Find where the given text appears and provide that cell's center as [X, Y] coordinate. 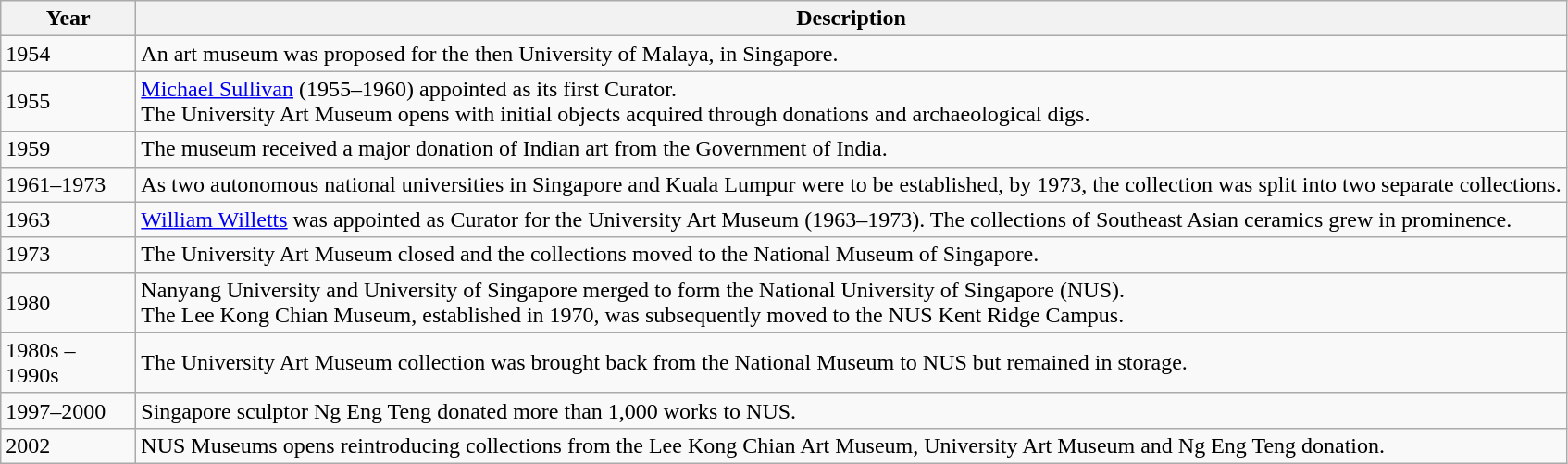
Singapore sculptor Ng Eng Teng donated more than 1,000 works to NUS. [852, 410]
1963 [68, 219]
The University Art Museum closed and the collections moved to the National Museum of Singapore. [852, 255]
1980s – 1990s [68, 363]
1961–1973 [68, 184]
William Willetts was appointed as Curator for the University Art Museum (1963–1973). The collections of Southeast Asian ceramics grew in prominence. [852, 219]
1955 [68, 102]
NUS Museums opens reintroducing collections from the Lee Kong Chian Art Museum, University Art Museum and Ng Eng Teng donation. [852, 445]
1997–2000 [68, 410]
1959 [68, 149]
2002 [68, 445]
Year [68, 19]
1980 [68, 302]
The museum received a major donation of Indian art from the Government of India. [852, 149]
An art museum was proposed for the then University of Malaya, in Singapore. [852, 54]
Description [852, 19]
1954 [68, 54]
1973 [68, 255]
The University Art Museum collection was brought back from the National Museum to NUS but remained in storage. [852, 363]
